For the text-containing cell, return its midpoint in (X, Y) coordinate format. 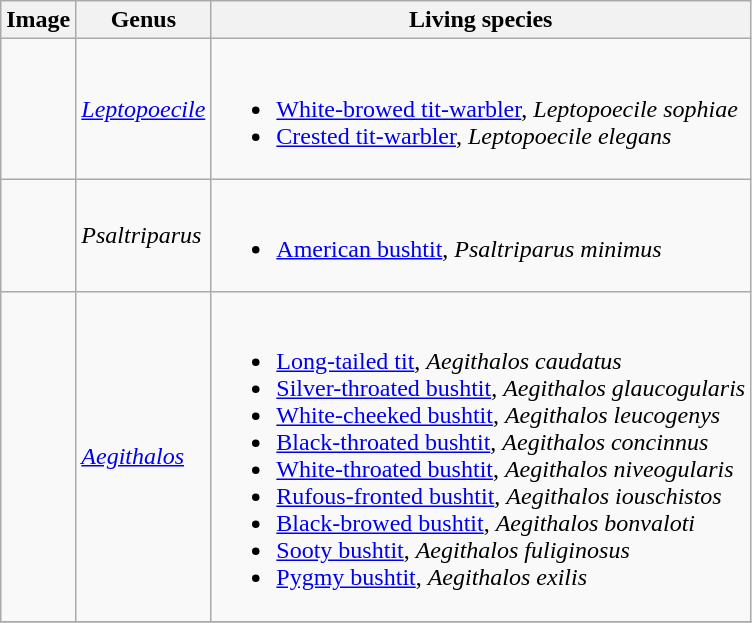
Genus (144, 20)
White-browed tit-warbler, Leptopoecile sophiaeCrested tit-warbler, Leptopoecile elegans (481, 109)
American bushtit, Psaltriparus minimus (481, 236)
Living species (481, 20)
Image (38, 20)
Aegithalos (144, 456)
Psaltriparus (144, 236)
Leptopoecile (144, 109)
